Detect which cell encompasses the target text, then output its [X, Y] center coordinate. 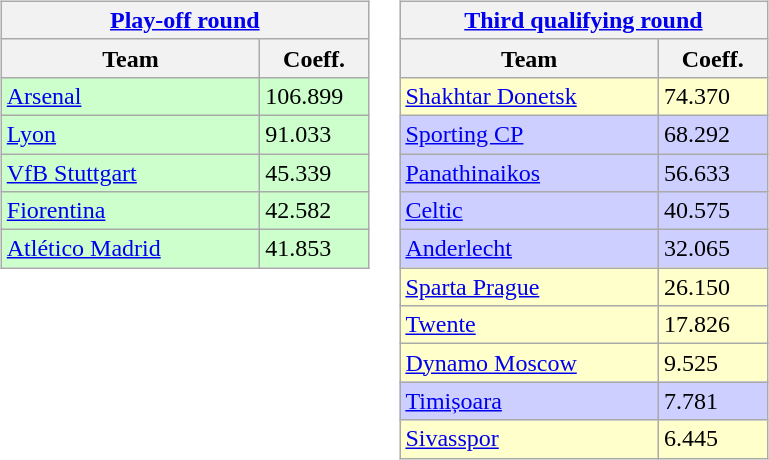
Play-off round [184, 20]
Dynamo Moscow [530, 363]
Sivasspor [530, 439]
Timișoara [530, 401]
Sporting CP [530, 134]
32.065 [712, 249]
40.575 [712, 211]
Anderlecht [530, 249]
42.582 [314, 211]
68.292 [712, 134]
Arsenal [130, 96]
17.826 [712, 325]
9.525 [712, 363]
Twente [530, 325]
6.445 [712, 439]
Celtic [530, 211]
41.853 [314, 249]
74.370 [712, 96]
Panathinaikos [530, 173]
Fiorentina [130, 211]
106.899 [314, 96]
91.033 [314, 134]
26.150 [712, 287]
VfB Stuttgart [130, 173]
Lyon [130, 134]
Atlético Madrid [130, 249]
Third qualifying round [584, 20]
Shakhtar Donetsk [530, 96]
Sparta Prague [530, 287]
7.781 [712, 401]
45.339 [314, 173]
56.633 [712, 173]
